Output the [X, Y] coordinate of the center of the cell containing the given text.  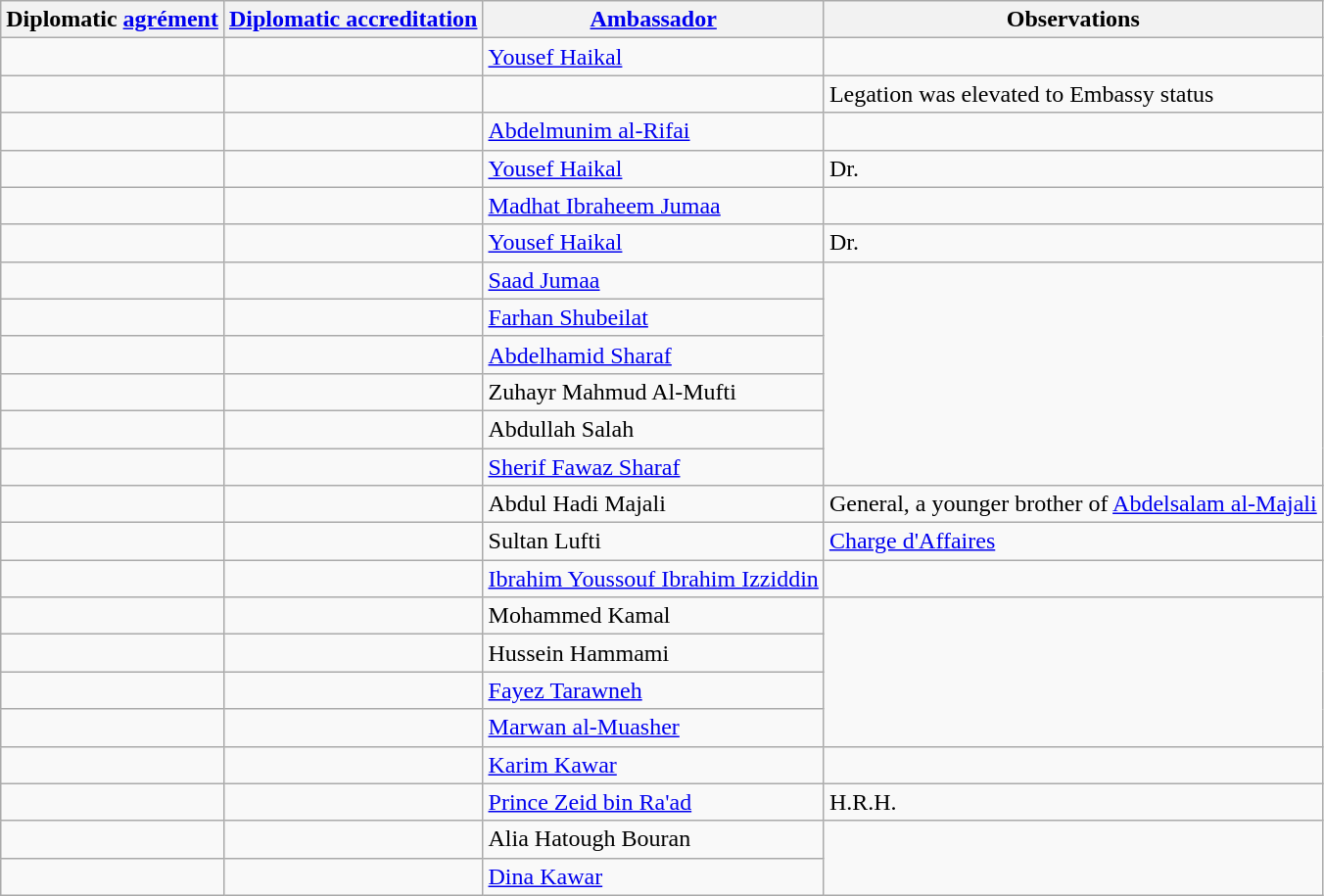
Madhat Ibraheem Jumaa [653, 206]
Zuhayr Mahmud Al-Mufti [653, 392]
Saad Jumaa [653, 280]
Karim Kawar [653, 765]
Diplomatic agrément [113, 20]
General, a younger brother of Abdelsalam al-Majali [1073, 504]
Sultan Lufti [653, 542]
Charge d'Affaires [1073, 542]
Abdelmunim al-Rifai [653, 131]
Fayez Tarawneh [653, 690]
Abdelhamid Sharaf [653, 354]
Hussein Hammami [653, 653]
Sherif Fawaz Sharaf [653, 467]
Legation was elevated to Embassy status [1073, 94]
Dina Kawar [653, 876]
Ibrahim Youssouf Ibrahim Izziddin [653, 579]
Diplomatic accreditation [353, 20]
Marwan al-Muasher [653, 728]
Alia Hatough Bouran [653, 839]
Prince Zeid bin Ra'ad [653, 802]
H.R.H. [1073, 802]
Mohammed Kamal [653, 616]
Abdullah Salah [653, 429]
Abdul Hadi Majali [653, 504]
Farhan Shubeilat [653, 317]
Observations [1073, 20]
Ambassador [653, 20]
